Extract the [X, Y] coordinate from the center of the cell holding the provided text.  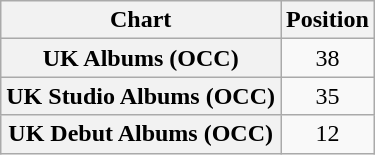
35 [328, 96]
Chart [141, 20]
UK Studio Albums (OCC) [141, 96]
38 [328, 58]
UK Debut Albums (OCC) [141, 134]
Position [328, 20]
UK Albums (OCC) [141, 58]
12 [328, 134]
